Search for the cell housing the specified text and yield its [X, Y] center coordinate. 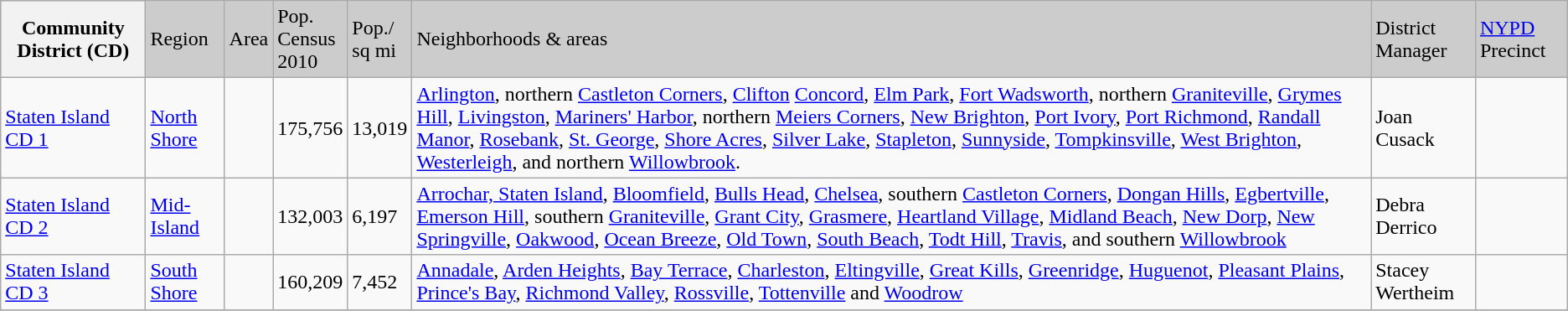
Pop./sq mi [380, 39]
Staten Island CD 3 [74, 282]
Neighborhoods & areas [891, 39]
175,756 [310, 127]
Mid-Island [185, 216]
Region [185, 39]
13,019 [380, 127]
7,452 [380, 282]
Area [249, 39]
South Shore [185, 282]
Community District (CD) [74, 39]
160,209 [310, 282]
Debra Derrico [1424, 216]
District Manager [1424, 39]
Joan Cusack [1424, 127]
Staten Island CD 2 [74, 216]
6,197 [380, 216]
132,003 [310, 216]
Pop.Census2010 [310, 39]
North Shore [185, 127]
Staten Island CD 1 [74, 127]
Stacey Wertheim [1424, 282]
NYPD Precinct [1521, 39]
